Detect which cell encompasses the target text, then output its (x, y) center coordinate. 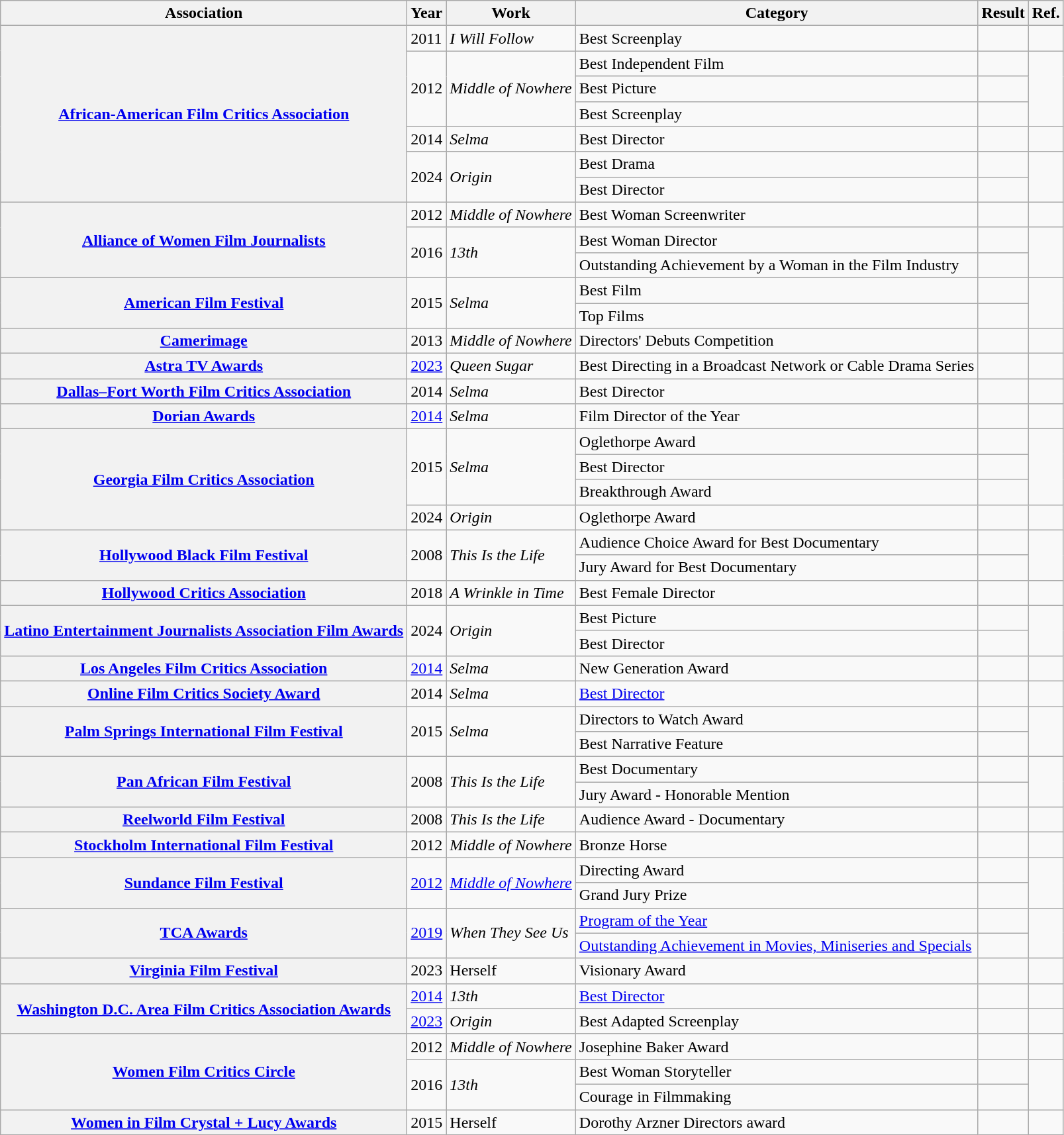
2018 (426, 593)
Audience Award - Documentary (777, 820)
I Will Follow (511, 38)
Directing Award (777, 870)
Pan African Film Festival (204, 782)
Hollywood Black Film Festival (204, 555)
Hollywood Critics Association (204, 593)
Jury Award for Best Documentary (777, 567)
2019 (426, 933)
Best Adapted Screenplay (777, 1021)
Best Woman Screenwriter (777, 215)
Courage in Filmmaking (777, 1097)
Association (204, 13)
Audience Choice Award for Best Documentary (777, 542)
Program of the Year (777, 920)
Ref. (1046, 13)
Women Film Critics Circle (204, 1071)
Best Female Director (777, 593)
Virginia Film Festival (204, 971)
Online Film Critics Society Award (204, 693)
American Film Festival (204, 303)
Best Documentary (777, 769)
Dorothy Arzner Directors award (777, 1122)
Sundance Film Festival (204, 883)
Best Film (777, 290)
Visionary Award (777, 971)
Dorian Awards (204, 417)
Best Narrative Feature (777, 744)
Best Drama (777, 164)
Outstanding Achievement in Movies, Miniseries and Specials (777, 946)
Work (511, 13)
Result (1003, 13)
Washington D.C. Area Film Critics Association Awards (204, 1009)
Category (777, 13)
African-American Film Critics Association (204, 114)
Jury Award - Honorable Mention (777, 795)
TCA Awards (204, 933)
Grand Jury Prize (777, 895)
Film Director of the Year (777, 417)
Palm Springs International Film Festival (204, 731)
Dallas–Fort Worth Film Critics Association (204, 391)
Alliance of Women Film Journalists (204, 240)
Queen Sugar (511, 366)
Josephine Baker Award (777, 1046)
New Generation Award (777, 668)
A Wrinkle in Time (511, 593)
2013 (426, 341)
Stockholm International Film Festival (204, 845)
Best Directing in a Broadcast Network or Cable Drama Series (777, 366)
Bronze Horse (777, 845)
Astra TV Awards (204, 366)
Los Angeles Film Critics Association (204, 668)
Directors to Watch Award (777, 718)
Breakthrough Award (777, 492)
Year (426, 13)
Women in Film Crystal + Lucy Awards (204, 1122)
Latino Entertainment Journalists Association Film Awards (204, 630)
Best Woman Director (777, 240)
Top Films (777, 316)
Best Woman Storyteller (777, 1071)
Reelworld Film Festival (204, 820)
2011 (426, 38)
When They See Us (511, 933)
Best Independent Film (777, 64)
Outstanding Achievement by a Woman in the Film Industry (777, 265)
Camerimage (204, 341)
Directors' Debuts Competition (777, 341)
Georgia Film Critics Association (204, 479)
